Detect which cell encompasses the target text, then output its [X, Y] center coordinate. 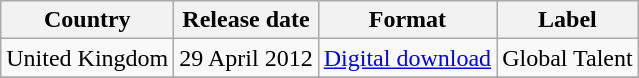
Format [407, 20]
Digital download [407, 58]
Label [568, 20]
29 April 2012 [246, 58]
Country [88, 20]
United Kingdom [88, 58]
Global Talent [568, 58]
Release date [246, 20]
